Capture the cell that displays the provided text and extract its (X, Y) central coordinate. 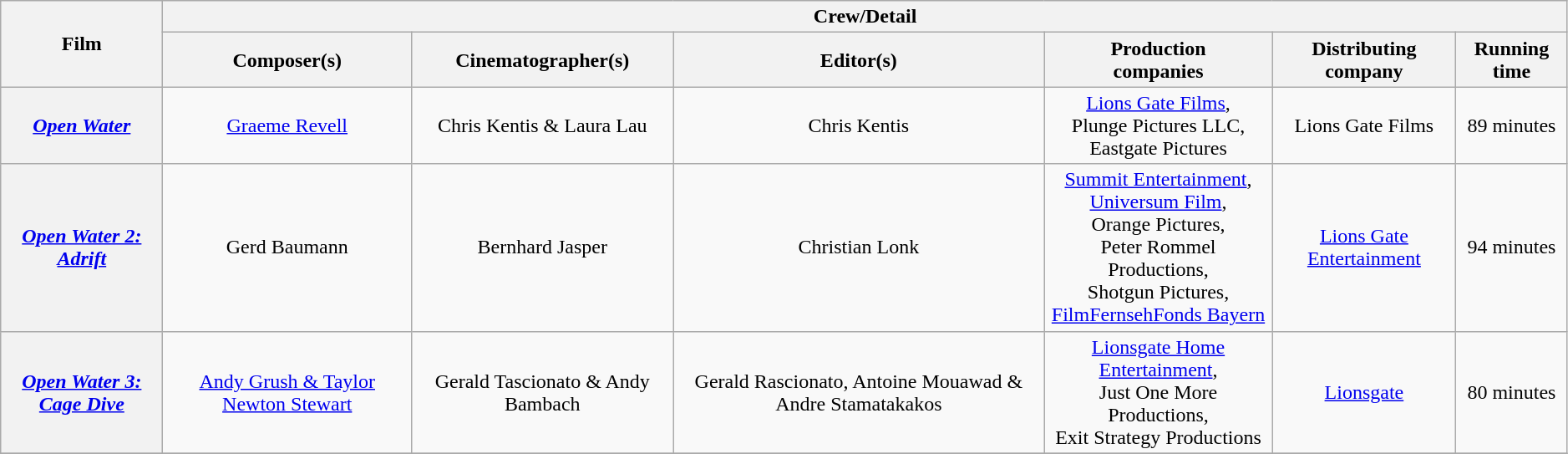
Graeme Revell (287, 125)
Lions Gate Entertainment (1363, 247)
Lions Gate Films, Plunge Pictures LLC, Eastgate Pictures (1158, 125)
Bernhard Jasper (543, 247)
Lionsgate Home Entertainment, Just One More Productions, Exit Strategy Productions (1158, 392)
89 minutes (1512, 125)
Distributing company (1363, 60)
Gerald Rascionato, Antoine Mouawad & Andre Stamatakakos (859, 392)
Composer(s) (287, 60)
Running time (1512, 60)
Lions Gate Films (1363, 125)
Open Water (82, 125)
Gerd Baumann (287, 247)
Crew/Detail (865, 17)
Open Water 2: Adrift (82, 247)
Film (82, 43)
80 minutes (1512, 392)
Summit Entertainment, Universum Film, Orange Pictures, Peter Rommel Productions, Shotgun Pictures, FilmFernsehFonds Bayern (1158, 247)
Cinematographer(s) (543, 60)
94 minutes (1512, 247)
Production companies (1158, 60)
Christian Lonk (859, 247)
Open Water 3: Cage Dive (82, 392)
Chris Kentis (859, 125)
Chris Kentis & Laura Lau (543, 125)
Gerald Tascionato & Andy Bambach (543, 392)
Andy Grush & Taylor Newton Stewart (287, 392)
Lionsgate (1363, 392)
Editor(s) (859, 60)
